Scan for the cell matching the given text and deliver its [x, y] coordinate at center. 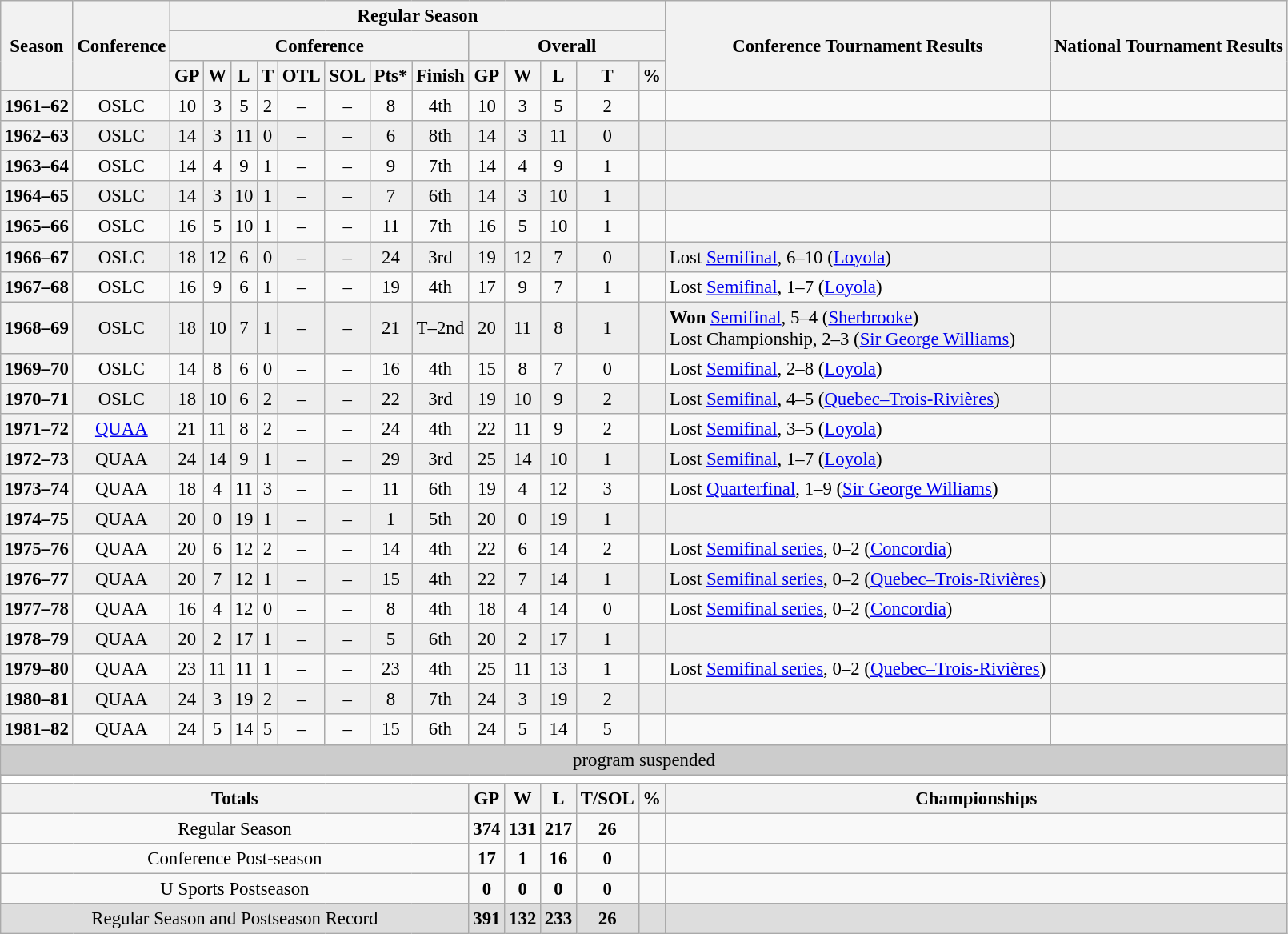
Lost Semifinal, 2–8 (Loyola) [858, 368]
1967–68 [37, 287]
374 [486, 828]
1961–62 [37, 106]
Overall [566, 46]
5th [440, 519]
1975–76 [37, 549]
T/SOL [607, 798]
SOL [347, 76]
1978–79 [37, 639]
131 [523, 828]
Finish [440, 76]
1962–63 [37, 136]
Lost Semifinal, 3–5 (Loyola) [858, 429]
Season [37, 46]
National Tournament Results [1170, 46]
1965–66 [37, 226]
U Sports Postseason [235, 888]
1964–65 [37, 196]
1977–78 [37, 609]
1976–77 [37, 579]
Lost Quarterfinal, 1–9 (Sir George Williams) [858, 489]
1972–73 [37, 459]
29 [390, 459]
Pts* [390, 76]
1974–75 [37, 519]
132 [523, 919]
217 [558, 828]
1981–82 [37, 730]
Conference Tournament Results [858, 46]
1966–67 [37, 257]
OTL [301, 76]
1969–70 [37, 368]
Regular Season and Postseason Record [235, 919]
Lost Semifinal, 6–10 (Loyola) [858, 257]
Conference Post-season [235, 859]
Championships [976, 798]
Totals [235, 798]
1963–64 [37, 166]
1973–74 [37, 489]
1979–80 [37, 669]
Won Semifinal, 5–4 (Sherbrooke)Lost Championship, 2–3 (Sir George Williams) [858, 328]
8th [440, 136]
1971–72 [37, 429]
1968–69 [37, 328]
Lost Semifinal, 4–5 (Quebec–Trois-Rivières) [858, 399]
13 [558, 669]
T–2nd [440, 328]
program suspended [645, 760]
1980–81 [37, 699]
233 [558, 919]
1970–71 [37, 399]
391 [486, 919]
